Pinpoint the cell where the given text exists, returning its (X, Y) midpoint coordinate. 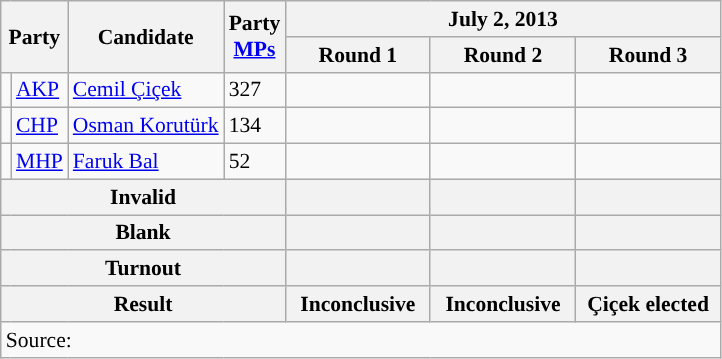
CHP (40, 126)
52 (255, 162)
327 (255, 90)
134 (255, 126)
Party (34, 36)
AKP (40, 90)
Candidate (146, 36)
Round 3 (648, 55)
Source: (361, 340)
Faruk Bal (146, 162)
July 2, 2013 (502, 19)
Turnout (144, 269)
Çiçek elected (648, 304)
Cemil Çiçek (146, 90)
Round 1 (358, 55)
PartyMPs (255, 36)
Blank (144, 233)
Osman Korutürk (146, 126)
Invalid (144, 197)
Result (144, 304)
Round 2 (502, 55)
MHP (40, 162)
